Scan for the cell matching the given text and deliver its (x, y) coordinate at center. 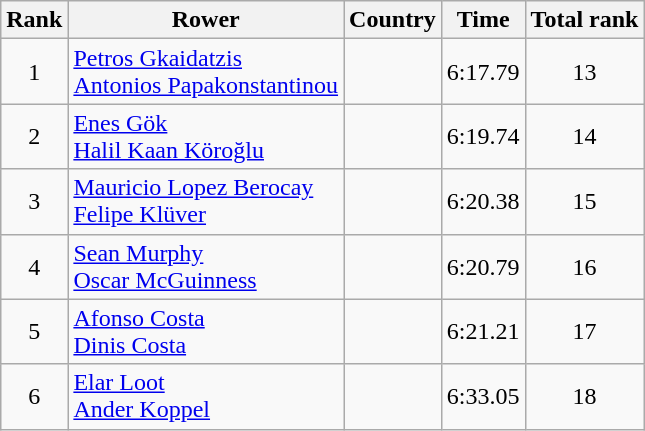
Time (483, 20)
6:21.21 (483, 332)
5 (34, 332)
Country (393, 20)
14 (584, 136)
6 (34, 396)
Enes GökHalil Kaan Köroğlu (206, 136)
18 (584, 396)
15 (584, 202)
6:19.74 (483, 136)
Sean MurphyOscar McGuinness (206, 266)
Total rank (584, 20)
Afonso CostaDinis Costa (206, 332)
3 (34, 202)
Rower (206, 20)
2 (34, 136)
6:20.79 (483, 266)
13 (584, 72)
1 (34, 72)
6:17.79 (483, 72)
Mauricio Lopez BerocayFelipe Klüver (206, 202)
Rank (34, 20)
17 (584, 332)
4 (34, 266)
Petros GkaidatzisAntonios Papakonstantinou (206, 72)
Elar LootAnder Koppel (206, 396)
6:33.05 (483, 396)
16 (584, 266)
6:20.38 (483, 202)
